For the text-containing cell, return its midpoint in [X, Y] coordinate format. 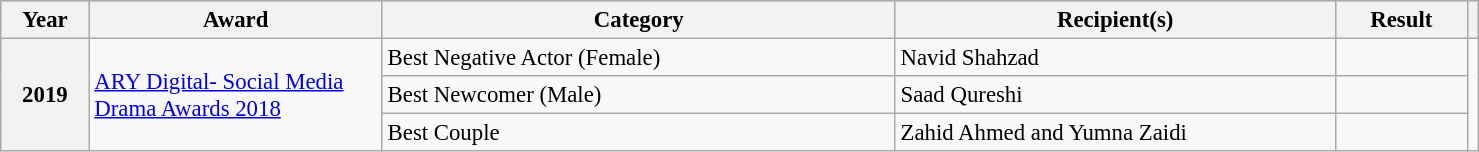
2019 [45, 96]
Result [1401, 20]
Saad Qureshi [1115, 95]
Best Couple [638, 133]
Category [638, 20]
Best Negative Actor (Female) [638, 58]
Year [45, 20]
Best Newcomer (Male) [638, 95]
Zahid Ahmed and Yumna Zaidi [1115, 133]
Award [236, 20]
Navid Shahzad [1115, 58]
Recipient(s) [1115, 20]
ARY Digital- Social Media Drama Awards 2018 [236, 96]
